Locate the cell with the specified text and output its [x, y] center coordinate. 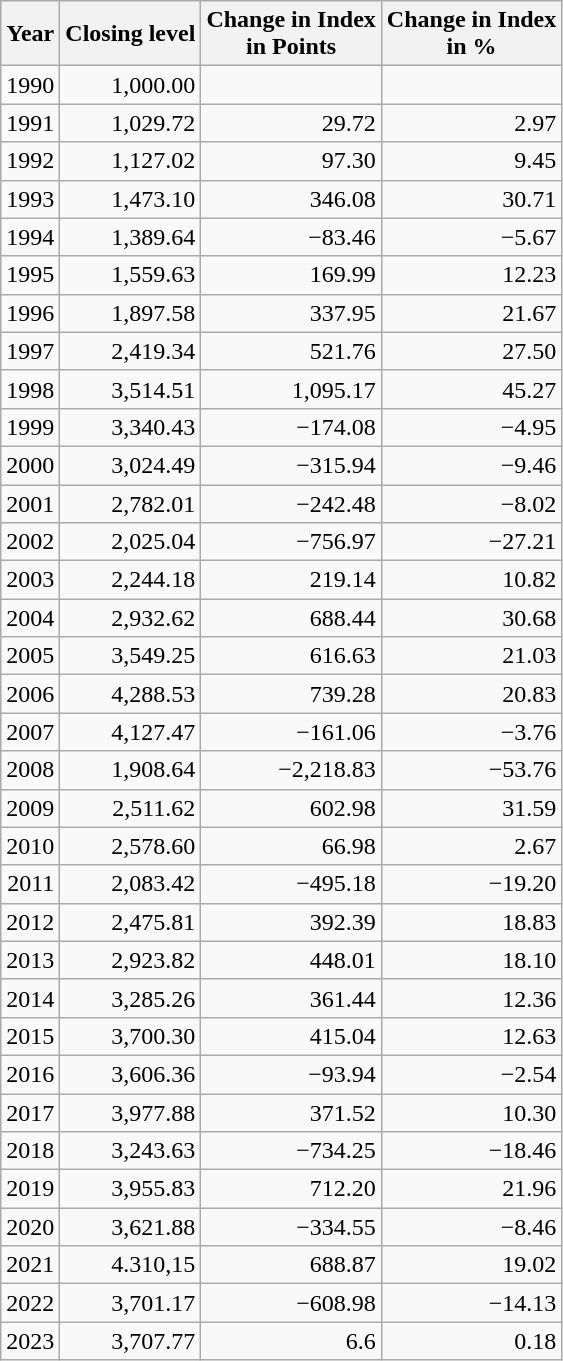
−161.06 [291, 732]
2,923.82 [130, 960]
2020 [30, 1227]
1990 [30, 85]
Change in Indexin % [471, 34]
2001 [30, 503]
−334.55 [291, 1227]
3,700.30 [130, 1036]
−2.54 [471, 1074]
2,578.60 [130, 846]
97.30 [291, 161]
1996 [30, 313]
−3.76 [471, 732]
2015 [30, 1036]
2,932.62 [130, 618]
−27.21 [471, 542]
2.97 [471, 123]
10.82 [471, 580]
−83.46 [291, 237]
2011 [30, 884]
−756.97 [291, 542]
2,025.04 [130, 542]
2018 [30, 1151]
2,083.42 [130, 884]
371.52 [291, 1113]
1991 [30, 123]
1,029.72 [130, 123]
616.63 [291, 656]
6.6 [291, 1341]
712.20 [291, 1189]
2007 [30, 732]
1998 [30, 389]
2008 [30, 770]
219.14 [291, 580]
−2,218.83 [291, 770]
4.310,15 [130, 1265]
346.08 [291, 199]
448.01 [291, 960]
30.68 [471, 618]
9.45 [471, 161]
2,511.62 [130, 808]
21.03 [471, 656]
Change in Indexin Points [291, 34]
2019 [30, 1189]
3,549.25 [130, 656]
1992 [30, 161]
1,908.64 [130, 770]
−174.08 [291, 427]
1993 [30, 199]
29.72 [291, 123]
Closing level [130, 34]
2,782.01 [130, 503]
10.30 [471, 1113]
1,559.63 [130, 275]
2000 [30, 465]
19.02 [471, 1265]
3,285.26 [130, 998]
4,288.53 [130, 694]
1,473.10 [130, 199]
1,127.02 [130, 161]
3,514.51 [130, 389]
3,977.88 [130, 1113]
−4.95 [471, 427]
−734.25 [291, 1151]
2005 [30, 656]
1,000.00 [130, 85]
521.76 [291, 351]
−495.18 [291, 884]
2,244.18 [130, 580]
2023 [30, 1341]
−14.13 [471, 1303]
2021 [30, 1265]
392.39 [291, 922]
0.18 [471, 1341]
688.87 [291, 1265]
2013 [30, 960]
−19.20 [471, 884]
−5.67 [471, 237]
1999 [30, 427]
1,389.64 [130, 237]
21.67 [471, 313]
1995 [30, 275]
2002 [30, 542]
1994 [30, 237]
2006 [30, 694]
20.83 [471, 694]
2.67 [471, 846]
1,897.58 [130, 313]
18.10 [471, 960]
739.28 [291, 694]
169.99 [291, 275]
−315.94 [291, 465]
1997 [30, 351]
Year [30, 34]
2004 [30, 618]
2003 [30, 580]
18.83 [471, 922]
3,701.17 [130, 1303]
3,606.36 [130, 1074]
31.59 [471, 808]
2022 [30, 1303]
−608.98 [291, 1303]
415.04 [291, 1036]
−18.46 [471, 1151]
3,024.49 [130, 465]
2009 [30, 808]
3,707.77 [130, 1341]
−9.46 [471, 465]
361.44 [291, 998]
688.44 [291, 618]
2017 [30, 1113]
2014 [30, 998]
1,095.17 [291, 389]
3,955.83 [130, 1189]
66.98 [291, 846]
2,419.34 [130, 351]
3,621.88 [130, 1227]
−242.48 [291, 503]
2,475.81 [130, 922]
3,340.43 [130, 427]
337.95 [291, 313]
−53.76 [471, 770]
21.96 [471, 1189]
2010 [30, 846]
27.50 [471, 351]
602.98 [291, 808]
30.71 [471, 199]
−8.02 [471, 503]
−8.46 [471, 1227]
−93.94 [291, 1074]
4,127.47 [130, 732]
45.27 [471, 389]
12.63 [471, 1036]
12.23 [471, 275]
2012 [30, 922]
12.36 [471, 998]
3,243.63 [130, 1151]
2016 [30, 1074]
